Search for the cell housing the specified text and yield its [x, y] center coordinate. 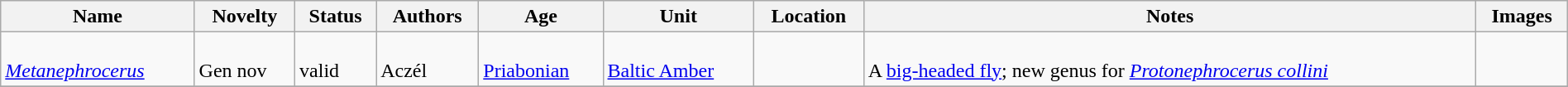
Priabonian [541, 60]
Name [98, 17]
Novelty [245, 17]
Images [1522, 17]
Metanephrocerus [98, 60]
Age [541, 17]
Notes [1169, 17]
Unit [678, 17]
A big-headed fly; new genus for Protonephrocerus collini [1169, 60]
valid [336, 60]
Location [809, 17]
Aczél [428, 60]
Authors [428, 17]
Baltic Amber [678, 60]
Gen nov [245, 60]
Status [336, 17]
